From the cell containing the given text, extract its center point as (X, Y) coordinate. 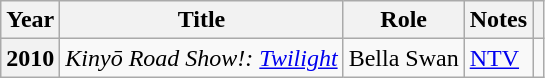
NTV (498, 58)
Year (30, 20)
Kinyō Road Show!: Twilight (202, 58)
Notes (498, 20)
2010 (30, 58)
Title (202, 20)
Bella Swan (404, 58)
Role (404, 20)
